Identify which cell holds the provided text, then report its (x, y) central coordinate. 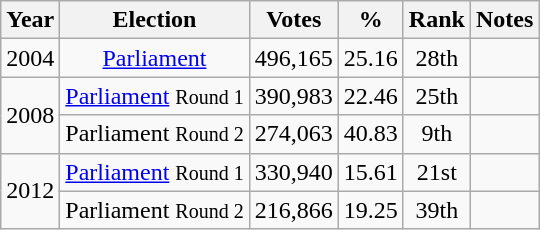
390,983 (294, 96)
21st (436, 172)
19.25 (370, 210)
9th (436, 134)
496,165 (294, 58)
216,866 (294, 210)
40.83 (370, 134)
2004 (30, 58)
25.16 (370, 58)
15.61 (370, 172)
39th (436, 210)
2012 (30, 191)
Votes (294, 20)
Election (154, 20)
% (370, 20)
25th (436, 96)
28th (436, 58)
330,940 (294, 172)
Notes (504, 20)
Parliament (154, 58)
Year (30, 20)
Rank (436, 20)
274,063 (294, 134)
2008 (30, 115)
22.46 (370, 96)
